Search for the cell housing the specified text and yield its [X, Y] center coordinate. 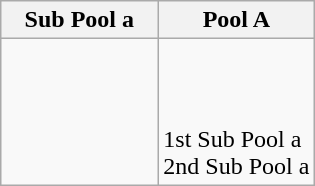
1st Sub Pool a 2nd Sub Pool a [236, 112]
Pool A [236, 20]
Sub Pool a [80, 20]
